Find where the given text appears and provide that cell's center as (x, y) coordinate. 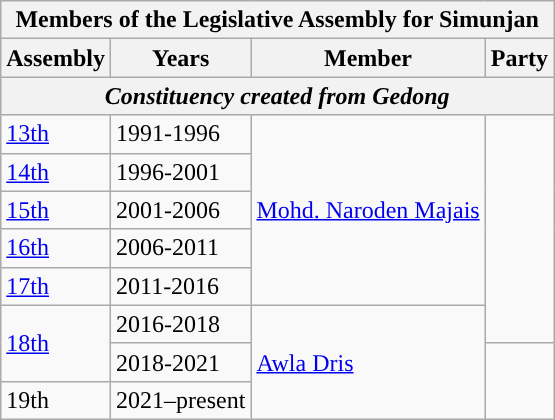
16th (56, 248)
2001-2006 (180, 210)
Member (368, 58)
1996-2001 (180, 172)
17th (56, 286)
2021–present (180, 400)
2011-2016 (180, 286)
Awla Dris (368, 362)
18th (56, 343)
Constituency created from Gedong (278, 96)
15th (56, 210)
Years (180, 58)
Party (519, 58)
19th (56, 400)
2006-2011 (180, 248)
14th (56, 172)
2018-2021 (180, 362)
1991-1996 (180, 134)
Members of the Legislative Assembly for Simunjan (278, 20)
Mohd. Naroden Majais (368, 210)
Assembly (56, 58)
2016-2018 (180, 324)
13th (56, 134)
